Locate the cell with the specified text and output its (X, Y) center coordinate. 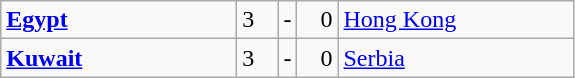
Egypt (119, 20)
Hong Kong (456, 20)
Serbia (456, 58)
Kuwait (119, 58)
